Extract the (X, Y) coordinate from the center of the cell holding the provided text.  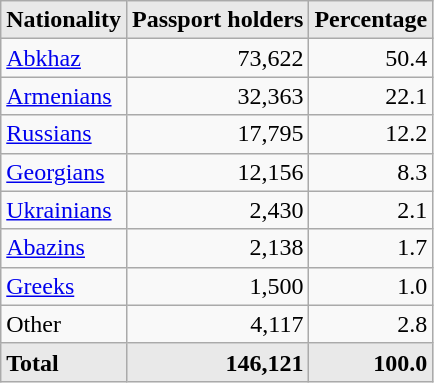
Abazins (64, 248)
Georgians (64, 172)
4,117 (217, 324)
22.1 (371, 96)
32,363 (217, 96)
Nationality (64, 20)
17,795 (217, 134)
2,430 (217, 210)
2.8 (371, 324)
50.4 (371, 58)
12,156 (217, 172)
8.3 (371, 172)
73,622 (217, 58)
Passport holders (217, 20)
Armenians (64, 96)
1.7 (371, 248)
Greeks (64, 286)
146,121 (217, 362)
Percentage (371, 20)
Other (64, 324)
Abkhaz (64, 58)
2.1 (371, 210)
1,500 (217, 286)
2,138 (217, 248)
1.0 (371, 286)
Total (64, 362)
100.0 (371, 362)
Ukrainians (64, 210)
Russians (64, 134)
12.2 (371, 134)
